Locate the cell with the specified text and output its (x, y) center coordinate. 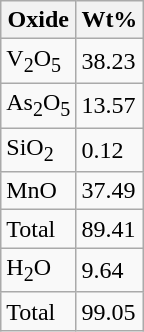
SiO2 (38, 150)
V2O5 (38, 61)
13.57 (110, 105)
H2O (38, 270)
MnO (38, 191)
As2O5 (38, 105)
89.41 (110, 229)
37.49 (110, 191)
99.05 (110, 311)
Oxide (38, 20)
9.64 (110, 270)
0.12 (110, 150)
Wt% (110, 20)
38.23 (110, 61)
